Capture the cell that displays the provided text and extract its [x, y] central coordinate. 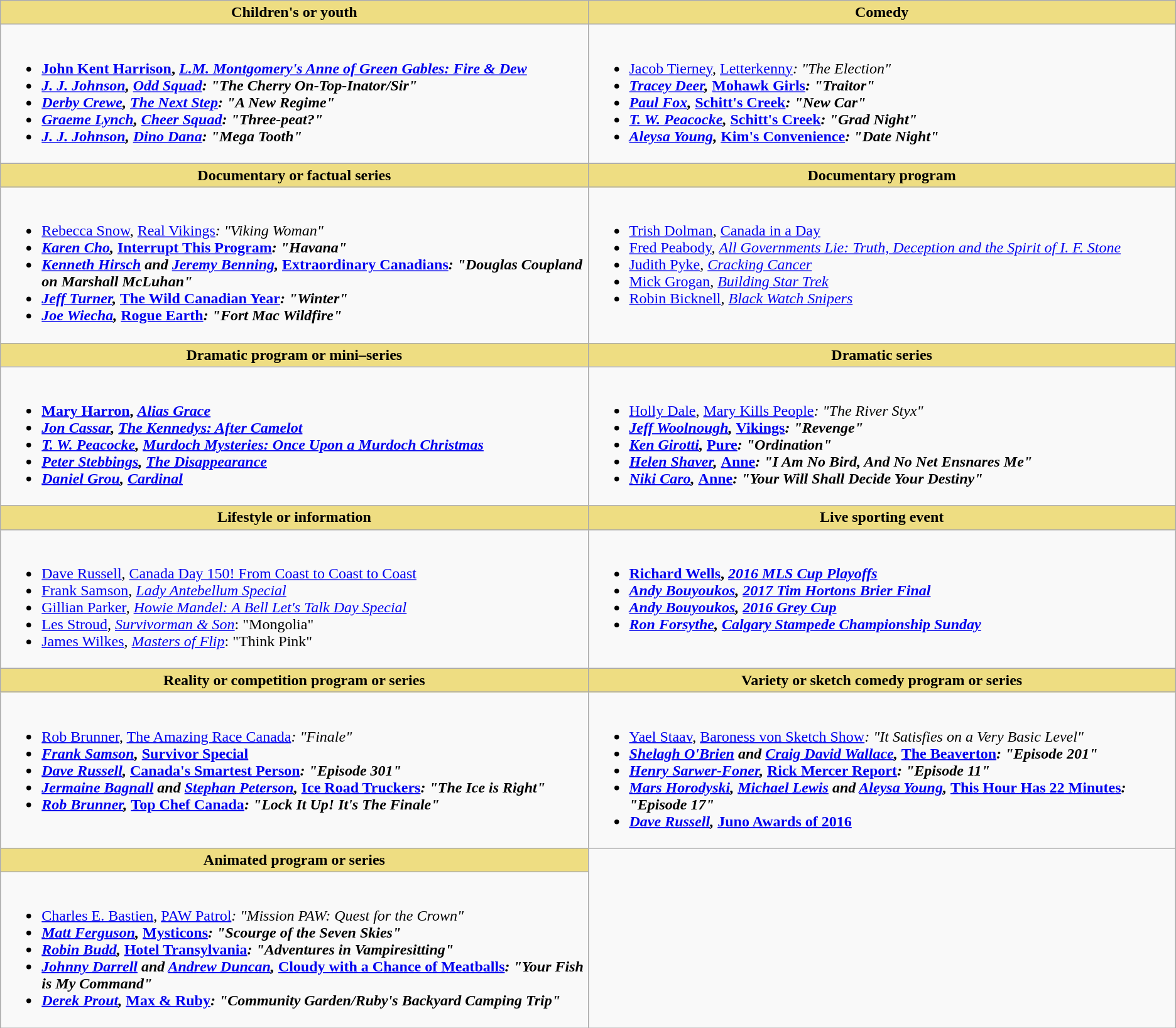
Children's or youth [294, 13]
Variety or sketch comedy program or series [882, 680]
Lifestyle or information [294, 517]
Comedy [882, 13]
Dramatic series [882, 355]
Documentary or factual series [294, 175]
Documentary program [882, 175]
Live sporting event [882, 517]
Reality or competition program or series [294, 680]
Animated program or series [294, 860]
Dramatic program or mini–series [294, 355]
